Return [X, Y] of the center of cell containing provided text 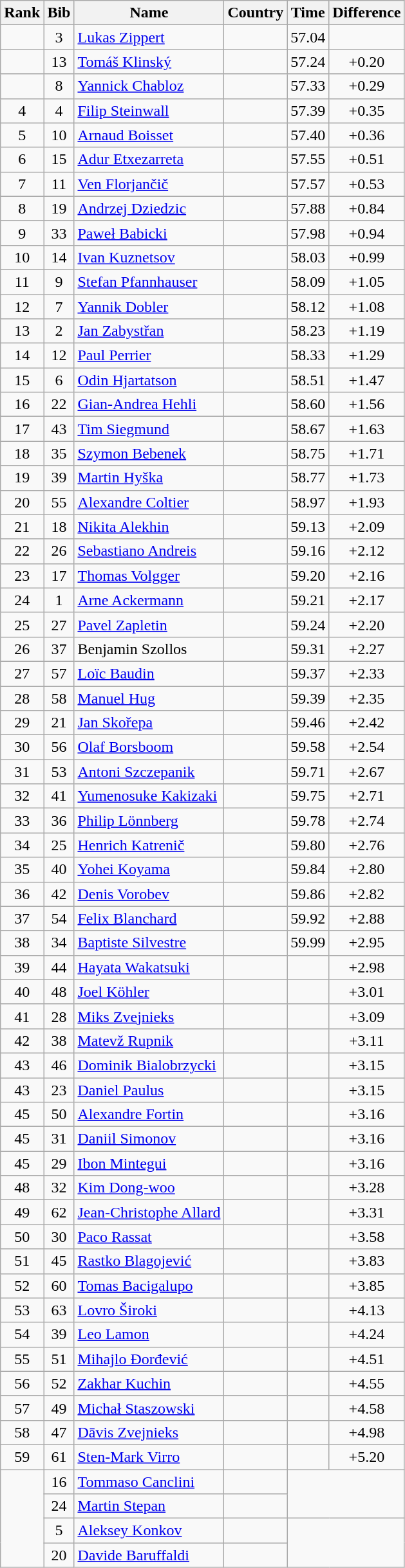
Bib [59, 13]
+1.63 [367, 429]
Arne Ackermann [149, 600]
Kim Dong-woo [149, 1188]
Paweł Babicki [149, 233]
59 [22, 1457]
Alexandre Fortin [149, 1115]
Aleksey Konkov [149, 1531]
57.88 [308, 208]
Ivan Kuznetsov [149, 257]
Szymon Bebenek [149, 453]
57.04 [308, 37]
Philip Lönnberg [149, 821]
Lukas Zippert [149, 37]
Antoni Szczepanik [149, 772]
+2.09 [367, 527]
Sebastiano Andreis [149, 551]
57.40 [308, 135]
+1.93 [367, 502]
+0.36 [367, 135]
44 [59, 967]
Denis Vorobev [149, 894]
Rank [22, 13]
Tommaso Canclini [149, 1481]
58.60 [308, 405]
Felix Blanchard [149, 918]
+4.58 [367, 1408]
58.12 [308, 307]
Adur Etxezarreta [149, 160]
59.46 [308, 723]
46 [59, 1065]
+1.29 [367, 356]
+1.56 [367, 405]
59.39 [308, 698]
59.13 [308, 527]
Lovro Široki [149, 1310]
+1.71 [367, 453]
Pavel Zapletin [149, 624]
+2.80 [367, 870]
59.80 [308, 845]
Mihajlo Đorđević [149, 1359]
+4.51 [367, 1359]
Gian-Andrea Hehli [149, 405]
+2.20 [367, 624]
57.55 [308, 160]
59.21 [308, 600]
Joel Köhler [149, 992]
Daniel Paulus [149, 1090]
Jean-Christophe Allard [149, 1212]
Sten-Mark Virro [149, 1457]
+3.83 [367, 1261]
59.99 [308, 943]
2 [59, 331]
59.16 [308, 551]
58.33 [308, 356]
+2.95 [367, 943]
+0.35 [367, 111]
Tomas Bacigalupo [149, 1286]
+2.12 [367, 551]
+1.47 [367, 380]
Thomas Volgger [149, 576]
Olaf Borsboom [149, 747]
+3.11 [367, 1041]
Yohei Koyama [149, 870]
+2.27 [367, 649]
+2.35 [367, 698]
+3.58 [367, 1237]
Daniil Simonov [149, 1139]
+2.42 [367, 723]
Dominik Bialobrzycki [149, 1065]
60 [59, 1286]
59.71 [308, 772]
59.37 [308, 673]
Nikita Alekhin [149, 527]
59.75 [308, 796]
+2.98 [367, 967]
Jan Zabystřan [149, 331]
Matevž Rupnik [149, 1041]
Jan Skořepa [149, 723]
59.58 [308, 747]
58.03 [308, 257]
+2.76 [367, 845]
58.23 [308, 331]
47 [59, 1432]
Paco Rassat [149, 1237]
58.75 [308, 453]
57.98 [308, 233]
59.92 [308, 918]
Yumenosuke Kakizaki [149, 796]
58.67 [308, 429]
Ibon Mintegui [149, 1163]
63 [59, 1310]
3 [59, 37]
+4.24 [367, 1335]
+2.17 [367, 600]
57.57 [308, 184]
61 [59, 1457]
Henrich Katrenič [149, 845]
57.24 [308, 62]
Martin Stepan [149, 1506]
Rastko Blagojević [149, 1261]
+3.31 [367, 1212]
Hayata Wakatsuki [149, 967]
Difference [367, 13]
59.84 [308, 870]
+3.09 [367, 1016]
+0.94 [367, 233]
Zakhar Kuchin [149, 1383]
+2.88 [367, 918]
Paul Perrier [149, 356]
59.20 [308, 576]
Stefan Pfannhauser [149, 282]
59.31 [308, 649]
Name [149, 13]
+1.19 [367, 331]
+2.16 [367, 576]
58.51 [308, 380]
+5.20 [367, 1457]
Davide Baruffaldi [149, 1555]
+0.53 [367, 184]
+0.84 [367, 208]
Yannik Dobler [149, 307]
+4.55 [367, 1383]
+3.28 [367, 1188]
+1.73 [367, 478]
+2.54 [367, 747]
Ven Florjančič [149, 184]
57.39 [308, 111]
+0.29 [367, 86]
+3.01 [367, 992]
+0.99 [367, 257]
+2.71 [367, 796]
Yannick Chabloz [149, 86]
59.86 [308, 894]
Manuel Hug [149, 698]
Tomáš Klinský [149, 62]
+0.20 [367, 62]
+2.82 [367, 894]
+1.08 [367, 307]
58.97 [308, 502]
58.77 [308, 478]
Arnaud Boisset [149, 135]
Dāvis Zvejnieks [149, 1432]
Andrzej Dziedzic [149, 208]
Country [256, 13]
Martin Hyška [149, 478]
+3.85 [367, 1286]
59.78 [308, 821]
Odin Hjartatson [149, 380]
Alexandre Coltier [149, 502]
+0.51 [367, 160]
+2.33 [367, 673]
Benjamin Szollos [149, 649]
Michał Staszowski [149, 1408]
+1.05 [367, 282]
+2.67 [367, 772]
59.24 [308, 624]
Miks Zvejnieks [149, 1016]
+2.74 [367, 821]
Baptiste Silvestre [149, 943]
+4.13 [367, 1310]
58.09 [308, 282]
Tim Siegmund [149, 429]
Filip Steinwall [149, 111]
62 [59, 1212]
Time [308, 13]
+4.98 [367, 1432]
Leo Lamon [149, 1335]
1 [59, 600]
57.33 [308, 86]
Loïc Baudin [149, 673]
